Search for the cell housing the specified text and yield its [X, Y] center coordinate. 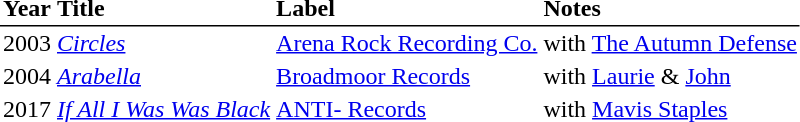
2004 [27, 76]
with The Autumn Defense [670, 43]
Broadmoor Records [406, 76]
2003 [27, 43]
Circles [164, 43]
Arabella [164, 76]
with Laurie & John [670, 76]
Arena Rock Recording Co. [406, 43]
